Output the (X, Y) coordinate of the center of the cell containing the given text.  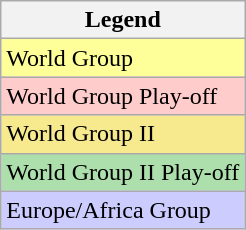
World Group II Play-off (123, 172)
World Group (123, 58)
World Group Play-off (123, 96)
World Group II (123, 134)
Legend (123, 20)
Europe/Africa Group (123, 210)
